Extract the [x, y] coordinate from the center of the cell holding the provided text.  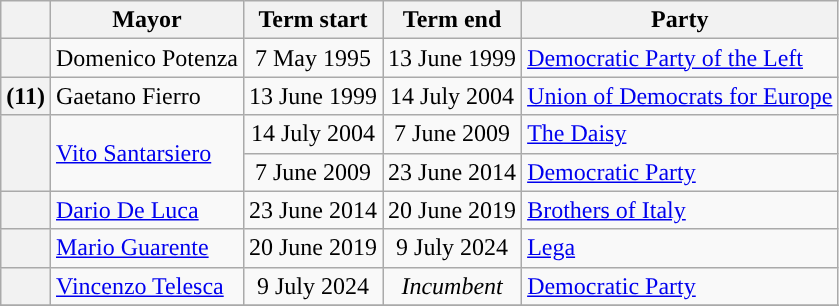
Term end [452, 20]
Vincenzo Telesca [146, 286]
(11) [26, 96]
Dario De Luca [146, 210]
Mario Guarente [146, 248]
Term start [312, 20]
Domenico Potenza [146, 58]
7 May 1995 [312, 58]
Democratic Party of the Left [680, 58]
Brothers of Italy [680, 210]
The Daisy [680, 134]
Vito Santarsiero [146, 153]
Union of Democrats for Europe [680, 96]
Party [680, 20]
Lega [680, 248]
Gaetano Fierro [146, 96]
Incumbent [452, 286]
Mayor [146, 20]
